Identify which cell holds the provided text, then report its (X, Y) central coordinate. 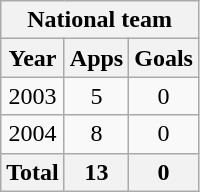
2004 (33, 134)
Total (33, 172)
Year (33, 58)
13 (96, 172)
5 (96, 96)
Apps (96, 58)
National team (100, 20)
8 (96, 134)
2003 (33, 96)
Goals (164, 58)
